Provide the [X, Y] coordinate of the cell's center where the given text is located.  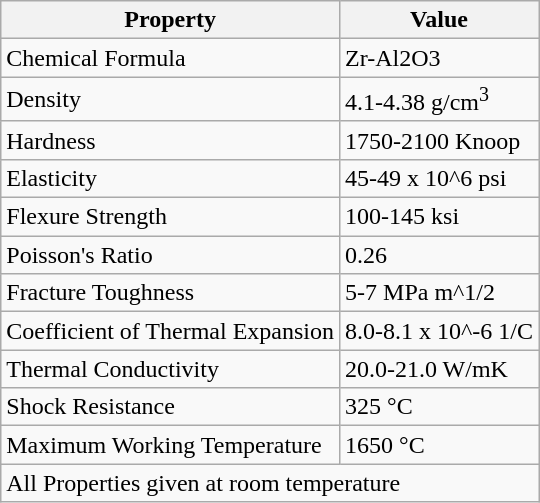
Flexure Strength [170, 217]
Shock Resistance [170, 407]
Property [170, 20]
325 °C [440, 407]
45-49 x 10^6 psi [440, 178]
Hardness [170, 140]
Poisson's Ratio [170, 255]
Coefficient of Thermal Expansion [170, 331]
Fracture Toughness [170, 293]
100-145 ksi [440, 217]
1650 °C [440, 445]
Chemical Formula [170, 58]
Thermal Conductivity [170, 369]
1750-2100 Knoop [440, 140]
20.0-21.0 W/mK [440, 369]
Maximum Working Temperature [170, 445]
4.1-4.38 g/cm3 [440, 100]
All Properties given at room temperature [270, 483]
Elasticity [170, 178]
0.26 [440, 255]
Value [440, 20]
5-7 MPa m^1/2 [440, 293]
8.0-8.1 x 10^-6 1/C [440, 331]
Density [170, 100]
Zr-Al2O3 [440, 58]
